For the text-containing cell, return its midpoint in [X, Y] coordinate format. 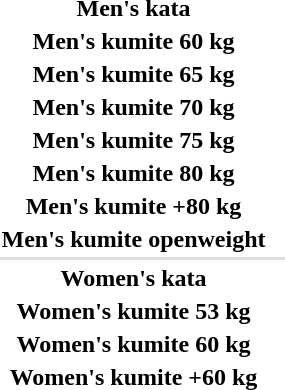
Women's kata [134, 278]
Men's kumite 60 kg [134, 41]
Men's kumite +80 kg [134, 206]
Men's kumite openweight [134, 239]
Men's kumite 80 kg [134, 173]
Men's kumite 65 kg [134, 74]
Women's kumite 60 kg [134, 344]
Men's kumite 75 kg [134, 140]
Women's kumite 53 kg [134, 311]
Men's kumite 70 kg [134, 107]
